Return the (X, Y) coordinate for the center point of the cell that contains the specified text.  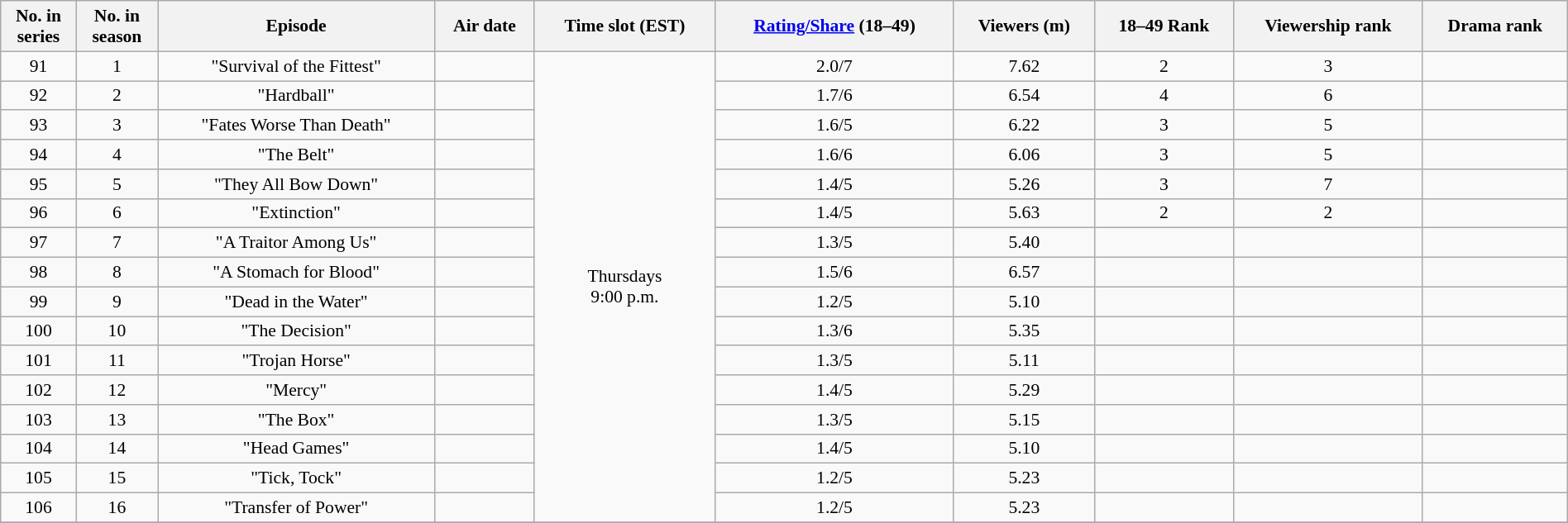
"Extinction" (296, 213)
5.15 (1024, 420)
101 (39, 361)
5.35 (1024, 331)
94 (39, 155)
"Transfer of Power" (296, 508)
"They All Bow Down" (296, 184)
"Dead in the Water" (296, 302)
1.6/6 (834, 155)
98 (39, 273)
7.62 (1024, 66)
2.0/7 (834, 66)
99 (39, 302)
"Head Games" (296, 449)
6.57 (1024, 273)
Rating/Share (18–49) (834, 26)
Thursdays9:00 p.m. (625, 287)
18–49 Rank (1164, 26)
5.29 (1024, 390)
5.11 (1024, 361)
"A Stomach for Blood" (296, 273)
6.06 (1024, 155)
97 (39, 243)
1 (117, 66)
Viewers (m) (1024, 26)
Drama rank (1495, 26)
104 (39, 449)
"The Box" (296, 420)
92 (39, 96)
1.6/5 (834, 126)
Viewership rank (1328, 26)
No. inseason (117, 26)
8 (117, 273)
5.63 (1024, 213)
6.54 (1024, 96)
"A Traitor Among Us" (296, 243)
"Hardball" (296, 96)
11 (117, 361)
103 (39, 420)
Episode (296, 26)
Time slot (EST) (625, 26)
Air date (485, 26)
10 (117, 331)
"Fates Worse Than Death" (296, 126)
105 (39, 478)
"The Belt" (296, 155)
No. inseries (39, 26)
95 (39, 184)
93 (39, 126)
"Trojan Horse" (296, 361)
"Survival of the Fittest" (296, 66)
106 (39, 508)
6.22 (1024, 126)
"Mercy" (296, 390)
1.5/6 (834, 273)
"Tick, Tock" (296, 478)
91 (39, 66)
9 (117, 302)
14 (117, 449)
15 (117, 478)
96 (39, 213)
100 (39, 331)
5.40 (1024, 243)
12 (117, 390)
16 (117, 508)
1.3/6 (834, 331)
102 (39, 390)
5.26 (1024, 184)
"The Decision" (296, 331)
13 (117, 420)
1.7/6 (834, 96)
